Capture the cell that displays the provided text and extract its (x, y) central coordinate. 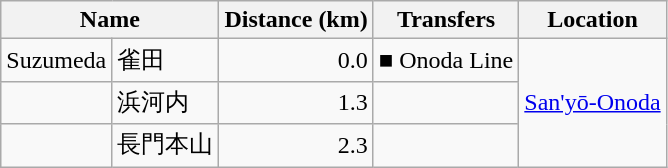
Distance (km) (296, 20)
1.3 (296, 102)
San'yō-Onoda (592, 103)
浜河内 (166, 102)
2.3 (296, 146)
雀田 (166, 60)
0.0 (296, 60)
Suzumeda (56, 60)
Location (592, 20)
Transfers (446, 20)
■ Onoda Line (446, 60)
長門本山 (166, 146)
Name (110, 20)
